Provide the [X, Y] coordinate of the cell's center where the given text is located.  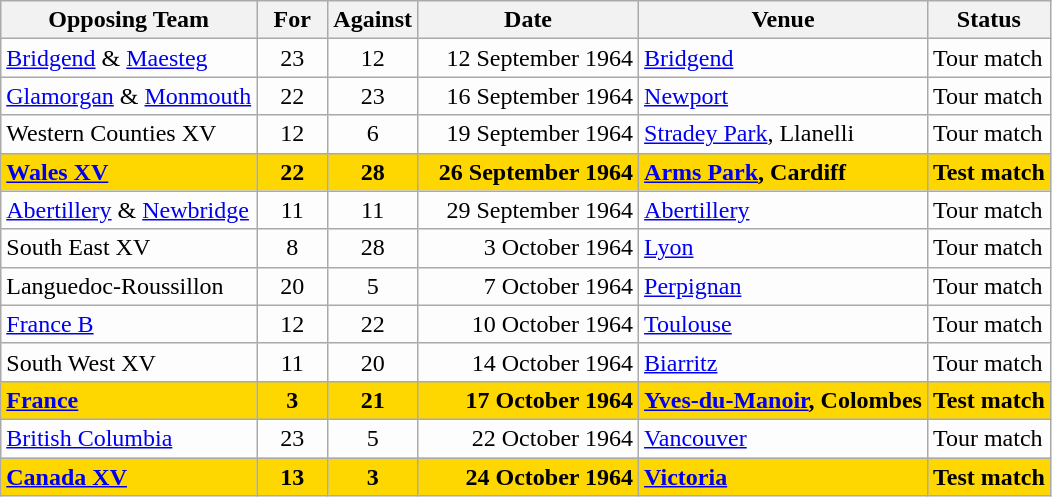
6 [373, 134]
Wales XV [129, 172]
Against [373, 20]
19 September 1964 [528, 134]
Perpignan [784, 286]
Toulouse [784, 324]
21 [373, 400]
Western Counties XV [129, 134]
14 October 1964 [528, 362]
12 September 1964 [528, 58]
3 October 1964 [528, 248]
France [129, 400]
France B [129, 324]
South East XV [129, 248]
Arms Park, Cardiff [784, 172]
7 October 1964 [528, 286]
13 [292, 477]
Biarritz [784, 362]
24 October 1964 [528, 477]
Lyon [784, 248]
Date [528, 20]
For [292, 20]
Glamorgan & Monmouth [129, 96]
Status [988, 20]
Canada XV [129, 477]
Yves-du-Manoir, Colombes [784, 400]
Vancouver [784, 438]
Newport [784, 96]
22 October 1964 [528, 438]
10 October 1964 [528, 324]
South West XV [129, 362]
Victoria [784, 477]
26 September 1964 [528, 172]
8 [292, 248]
16 September 1964 [528, 96]
Bridgend & Maesteg [129, 58]
Stradey Park, Llanelli [784, 134]
Abertillery [784, 210]
Bridgend [784, 58]
Opposing Team [129, 20]
British Columbia [129, 438]
17 October 1964 [528, 400]
Venue [784, 20]
Languedoc-Roussillon [129, 286]
29 September 1964 [528, 210]
Abertillery & Newbridge [129, 210]
